Pinpoint the cell where the given text exists, returning its [X, Y] midpoint coordinate. 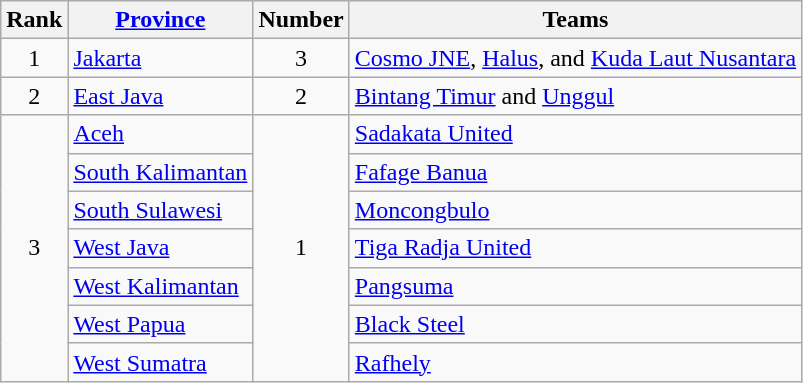
West Java [160, 248]
West Kalimantan [160, 286]
Jakarta [160, 58]
Pangsuma [575, 286]
Cosmo JNE, Halus, and Kuda Laut Nusantara [575, 58]
Rafhely [575, 362]
South Kalimantan [160, 172]
West Papua [160, 324]
Black Steel [575, 324]
Fafage Banua [575, 172]
Teams [575, 20]
Number [301, 20]
East Java [160, 96]
Moncongbulo [575, 210]
Tiga Radja United [575, 248]
Bintang Timur and Unggul [575, 96]
South Sulawesi [160, 210]
Rank [34, 20]
Aceh [160, 134]
Province [160, 20]
Sadakata United [575, 134]
West Sumatra [160, 362]
